Pinpoint the cell where the given text exists, returning its (x, y) midpoint coordinate. 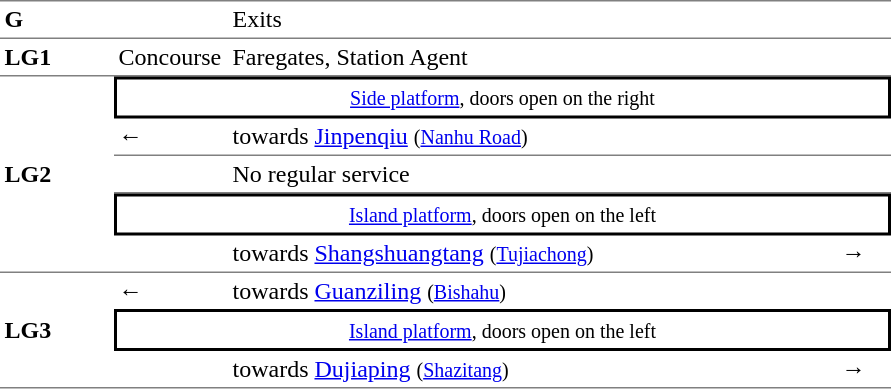
Exits (532, 20)
Side platform, doors open on the right (502, 97)
LG2 (57, 174)
LG1 (57, 58)
towards Dujiaping (Shazitang) (532, 370)
towards Guanziling (Bishahu) (532, 291)
towards Jinpenqiu (Nanhu Road) (532, 137)
No regular service (532, 175)
G (57, 20)
towards Shangshuangtang (Tujiachong) (532, 255)
LG3 (57, 331)
Faregates, Station Agent (532, 58)
Concourse (171, 58)
